Determine the (X, Y) coordinate at the center of the cell enclosing the given text.  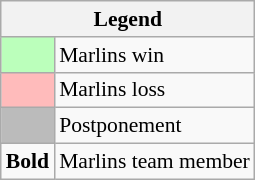
Marlins team member (154, 162)
Postponement (154, 126)
Marlins win (154, 55)
Marlins loss (154, 90)
Legend (128, 19)
Bold (28, 162)
